For the text-containing cell, return its midpoint in [x, y] coordinate format. 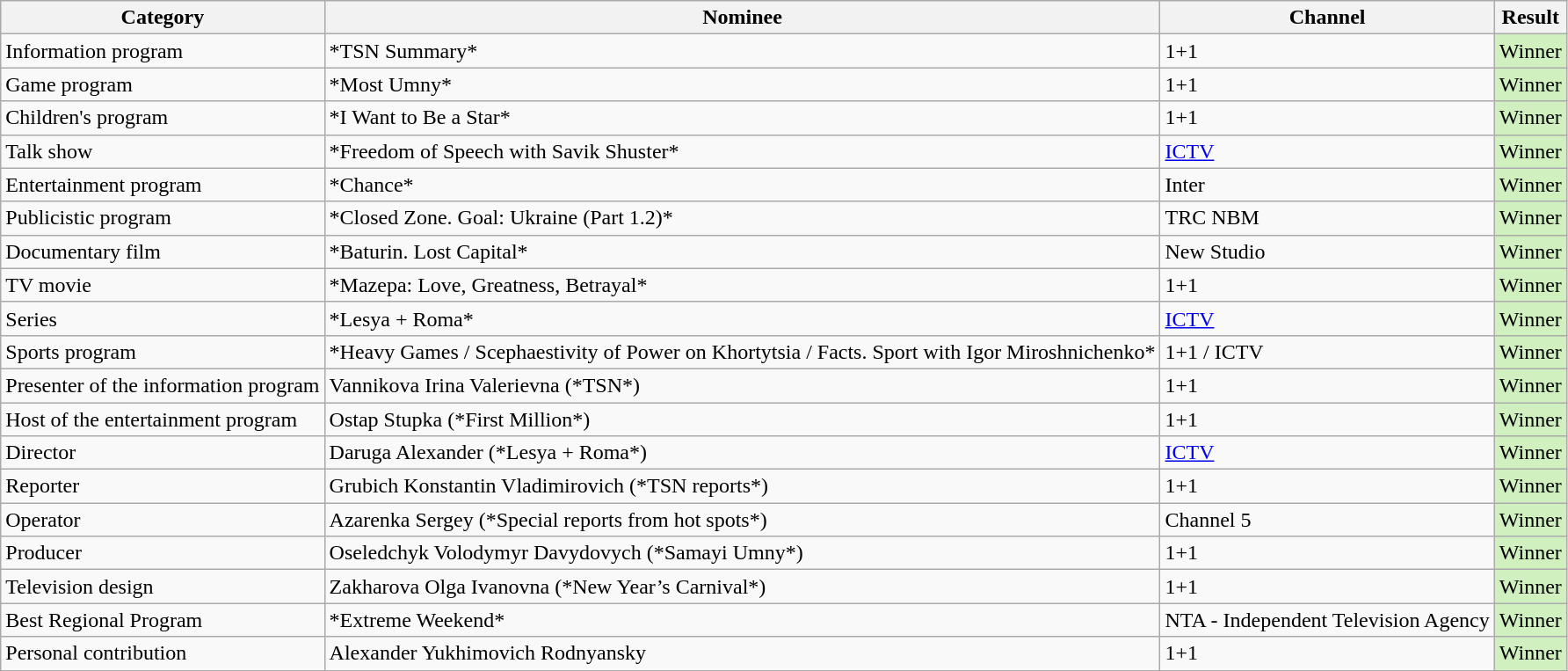
*Baturin. Lost Capital* [742, 252]
Alexander Yukhimovich Rodnyansky [742, 653]
Producer [163, 553]
*Freedom of Speech with Savik Shuster* [742, 151]
Series [163, 318]
*Mazepa: Love, Greatness, Betrayal* [742, 285]
Children's program [163, 118]
*Lesya + Roma* [742, 318]
Documentary film [163, 252]
NTA - Independent Television Agency [1327, 620]
Host of the entertainment program [163, 419]
Best Regional Program [163, 620]
Publicistic program [163, 218]
*Chance* [742, 185]
*I Want to Be a Star* [742, 118]
Operator [163, 520]
Game program [163, 84]
Daruga Alexander (*Lesya + Roma*) [742, 453]
Channel 5 [1327, 520]
Vannikova Irina Valerievna (*TSN*) [742, 385]
TV movie [163, 285]
Information program [163, 51]
*Extreme Weekend* [742, 620]
Personal contribution [163, 653]
New Studio [1327, 252]
Category [163, 18]
Nominee [742, 18]
Azarenka Sergey (*Special reports from hot spots*) [742, 520]
Entertainment program [163, 185]
Director [163, 453]
TRC NBM [1327, 218]
Talk show [163, 151]
Zakharova Olga Ivanovna (*New Year’s Carnival*) [742, 587]
Oseledchyk Volodymyr Davydovych (*Samayi Umny*) [742, 553]
*Heavy Games / Scephaestivity of Power on Khortytsia / Facts. Sport with Igor Miroshnichenko* [742, 352]
Reporter [163, 486]
*Most Umny* [742, 84]
Sports program [163, 352]
*TSN Summary* [742, 51]
Inter [1327, 185]
*Closed Zone. Goal: Ukraine (Part 1.2)* [742, 218]
Ostap Stupka (*First Million*) [742, 419]
Presenter of the information program [163, 385]
1+1 / ICTV [1327, 352]
Result [1530, 18]
Television design [163, 587]
Channel [1327, 18]
Grubich Konstantin Vladimirovich (*TSN reports*) [742, 486]
